From the cell containing the given text, extract its center point as [X, Y] coordinate. 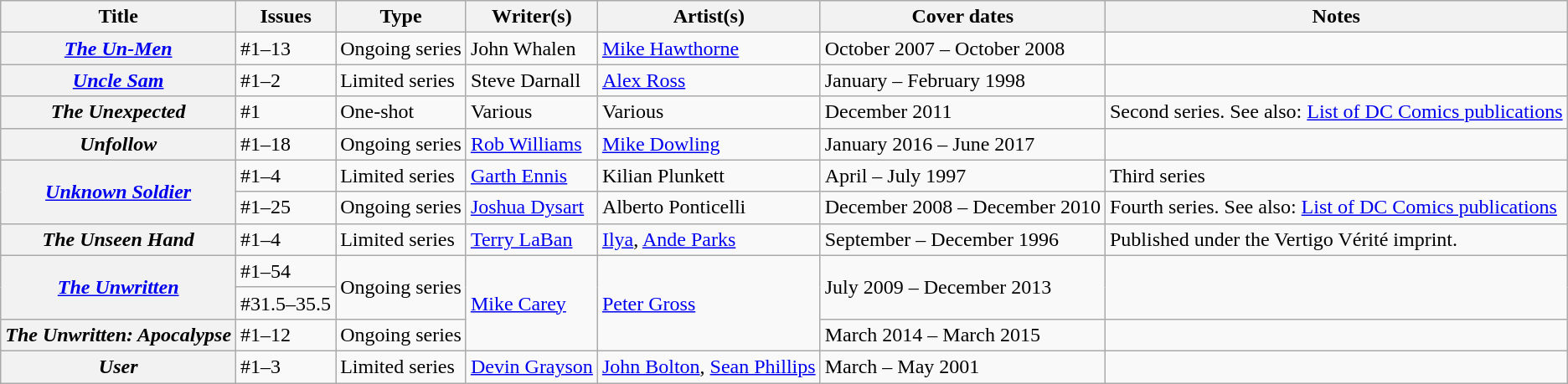
The Unwritten [119, 287]
Unknown Soldier [119, 192]
The Unexpected [119, 112]
Mike Hawthorne [709, 49]
Mike Dowling [709, 144]
Unfollow [119, 144]
One-shot [401, 112]
March – May 2001 [962, 366]
#31.5–35.5 [286, 303]
July 2009 – December 2013 [962, 287]
#1 [286, 112]
John Bolton, Sean Phillips [709, 366]
January 2016 – June 2017 [962, 144]
Terry LaBan [531, 239]
User [119, 366]
Joshua Dysart [531, 207]
Mike Carey [531, 303]
#1–3 [286, 366]
Third series [1336, 176]
The Unwritten: Apocalypse [119, 335]
Second series. See also: List of DC Comics publications [1336, 112]
October 2007 – October 2008 [962, 49]
#1–13 [286, 49]
Ilya, Ande Parks [709, 239]
#1–12 [286, 335]
Alberto Ponticelli [709, 207]
Notes [1336, 17]
The Un-Men [119, 49]
Writer(s) [531, 17]
Fourth series. See also: List of DC Comics publications [1336, 207]
Artist(s) [709, 17]
Rob Williams [531, 144]
December 2008 – December 2010 [962, 207]
April – July 1997 [962, 176]
Type [401, 17]
Alex Ross [709, 80]
#1–25 [286, 207]
Steve Darnall [531, 80]
#1–18 [286, 144]
Devin Grayson [531, 366]
#1–2 [286, 80]
September – December 1996 [962, 239]
Cover dates [962, 17]
Uncle Sam [119, 80]
John Whalen [531, 49]
Garth Ennis [531, 176]
January – February 1998 [962, 80]
#1–54 [286, 271]
The Unseen Hand [119, 239]
March 2014 – March 2015 [962, 335]
Title [119, 17]
December 2011 [962, 112]
Peter Gross [709, 303]
Issues [286, 17]
Kilian Plunkett [709, 176]
Published under the Vertigo Vérité imprint. [1336, 239]
